Identify which cell holds the provided text, then report its [X, Y] central coordinate. 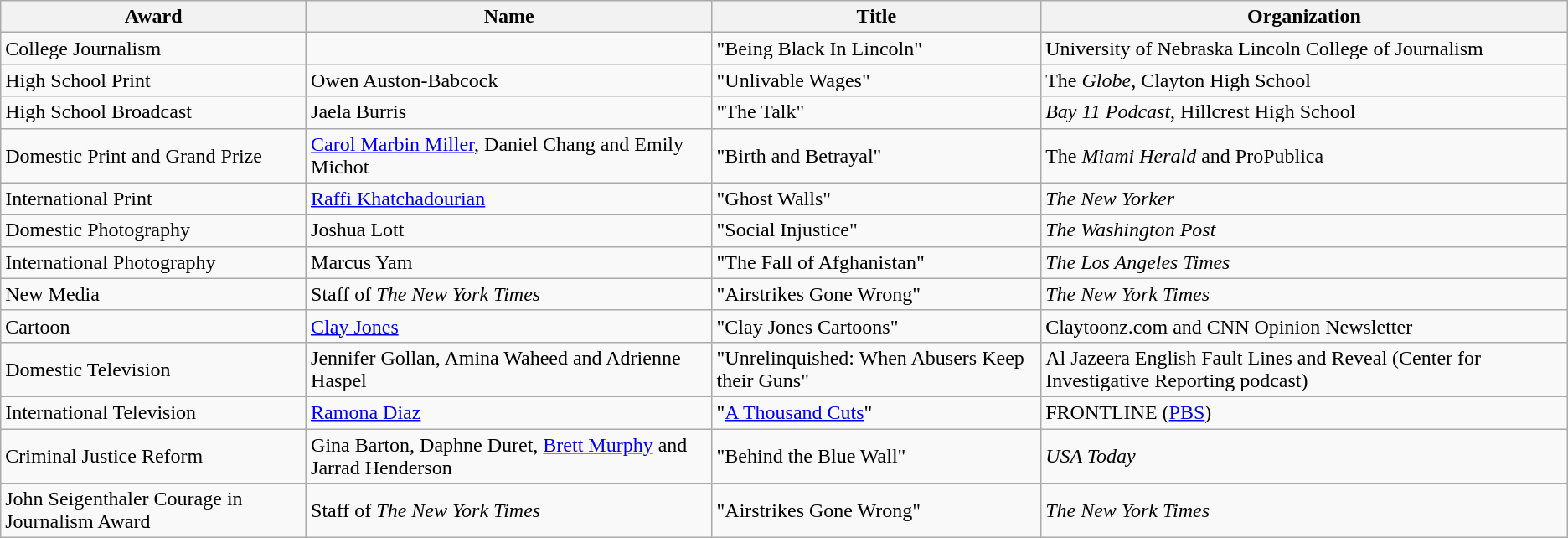
Al Jazeera English Fault Lines and Reveal (Center for Investigative Reporting podcast) [1305, 369]
Jennifer Gollan, Amina Waheed and Adrienne Haspel [509, 369]
High School Print [154, 80]
Name [509, 17]
Award [154, 17]
Organization [1305, 17]
The Miami Herald and ProPublica [1305, 156]
USA Today [1305, 456]
Joshua Lott [509, 230]
International Print [154, 199]
Owen Auston-Babcock [509, 80]
The Los Angeles Times [1305, 262]
Criminal Justice Reform [154, 456]
"Ghost Walls" [876, 199]
"A Thousand Cuts" [876, 412]
Claytoonz.com and CNN Opinion Newsletter [1305, 326]
Raffi Khatchadourian [509, 199]
Jaela Burris [509, 112]
High School Broadcast [154, 112]
"Behind the Blue Wall" [876, 456]
John Seigenthaler Courage in Journalism Award [154, 511]
"The Talk" [876, 112]
"Unlivable Wages" [876, 80]
Title [876, 17]
Domestic Print and Grand Prize [154, 156]
University of Nebraska Lincoln College of Journalism [1305, 49]
Domestic Photography [154, 230]
New Media [154, 294]
"Birth and Betrayal" [876, 156]
"Unrelinquished: When Abusers Keep their Guns" [876, 369]
The Globe, Clayton High School [1305, 80]
Cartoon [154, 326]
"Social Injustice" [876, 230]
International Photography [154, 262]
Domestic Television [154, 369]
Ramona Diaz [509, 412]
FRONTLINE (PBS) [1305, 412]
"Being Black In Lincoln" [876, 49]
Gina Barton, Daphne Duret, Brett Murphy and Jarrad Henderson [509, 456]
Marcus Yam [509, 262]
Clay Jones [509, 326]
College Journalism [154, 49]
"The Fall of Afghanistan" [876, 262]
Carol Marbin Miller, Daniel Chang and Emily Michot [509, 156]
International Television [154, 412]
Bay 11 Podcast, Hillcrest High School [1305, 112]
"Clay Jones Cartoons" [876, 326]
The Washington Post [1305, 230]
The New Yorker [1305, 199]
